For the text-containing cell, return its midpoint in [X, Y] coordinate format. 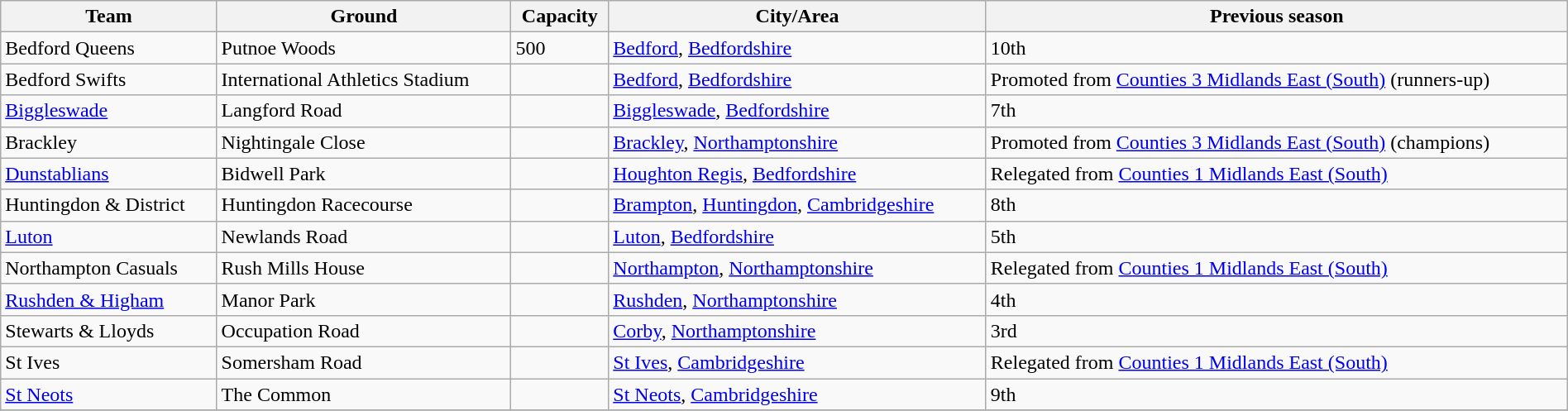
Rush Mills House [364, 268]
Biggleswade [109, 111]
Biggleswade, Bedfordshire [797, 111]
Bedford Swifts [109, 79]
Promoted from Counties 3 Midlands East (South) (runners-up) [1277, 79]
Brampton, Huntingdon, Cambridgeshire [797, 205]
City/Area [797, 17]
9th [1277, 394]
Somersham Road [364, 362]
Putnoe Woods [364, 48]
Bidwell Park [364, 174]
Houghton Regis, Bedfordshire [797, 174]
Northampton Casuals [109, 268]
Bedford Queens [109, 48]
Corby, Northamptonshire [797, 331]
Ground [364, 17]
Brackley [109, 142]
Langford Road [364, 111]
International Athletics Stadium [364, 79]
8th [1277, 205]
Brackley, Northamptonshire [797, 142]
Luton [109, 237]
Rushden, Northamptonshire [797, 299]
Team [109, 17]
Promoted from Counties 3 Midlands East (South) (champions) [1277, 142]
4th [1277, 299]
Huntingdon & District [109, 205]
St Ives [109, 362]
Occupation Road [364, 331]
St Neots [109, 394]
Previous season [1277, 17]
7th [1277, 111]
10th [1277, 48]
Newlands Road [364, 237]
Luton, Bedfordshire [797, 237]
St Ives, Cambridgeshire [797, 362]
Dunstablians [109, 174]
5th [1277, 237]
The Common [364, 394]
St Neots, Cambridgeshire [797, 394]
3rd [1277, 331]
Rushden & Higham [109, 299]
500 [560, 48]
Northampton, Northamptonshire [797, 268]
Manor Park [364, 299]
Stewarts & Lloyds [109, 331]
Nightingale Close [364, 142]
Capacity [560, 17]
Huntingdon Racecourse [364, 205]
